From the cell containing the given text, extract its center point as (x, y) coordinate. 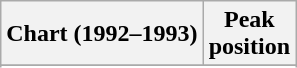
Chart (1992–1993) (102, 34)
Peakposition (249, 34)
